Detect which cell encompasses the target text, then output its (X, Y) center coordinate. 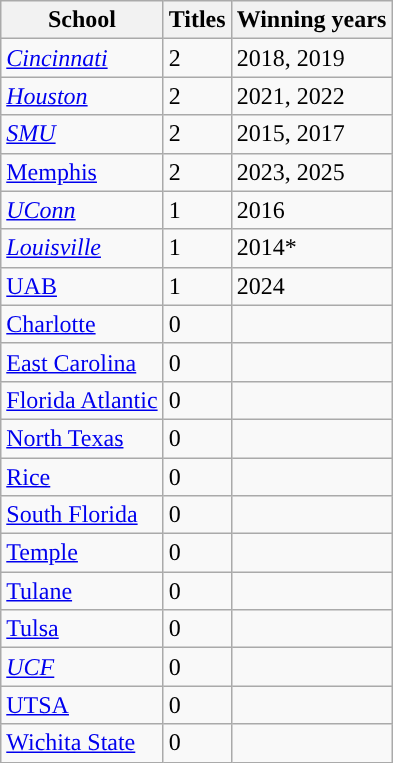
North Texas (82, 438)
UAB (82, 286)
East Carolina (82, 362)
UConn (82, 210)
UCF (82, 667)
Titles (197, 20)
SMU (82, 134)
Tulsa (82, 629)
Rice (82, 477)
Temple (82, 553)
Florida Atlantic (82, 400)
2021, 2022 (312, 96)
2023, 2025 (312, 172)
Winning years (312, 20)
2018, 2019 (312, 58)
Memphis (82, 172)
2024 (312, 286)
Houston (82, 96)
2014* (312, 248)
2016 (312, 210)
School (82, 20)
Louisville (82, 248)
Tulane (82, 591)
Cincinnati (82, 58)
UTSA (82, 705)
South Florida (82, 515)
Wichita State (82, 743)
2015, 2017 (312, 134)
Charlotte (82, 324)
